Locate the cell with the specified text and output its (X, Y) center coordinate. 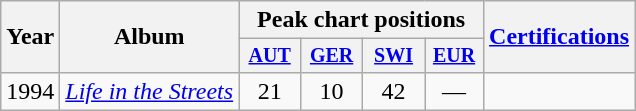
10 (332, 91)
Life in the Streets (150, 91)
Year (30, 37)
AUT (270, 56)
Album (150, 37)
EUR (454, 56)
Certifications (560, 37)
21 (270, 91)
42 (394, 91)
GER (332, 56)
— (454, 91)
Peak chart positions (362, 20)
SWI (394, 56)
1994 (30, 91)
